Return the [x, y] coordinate for the center point of the cell that contains the specified text.  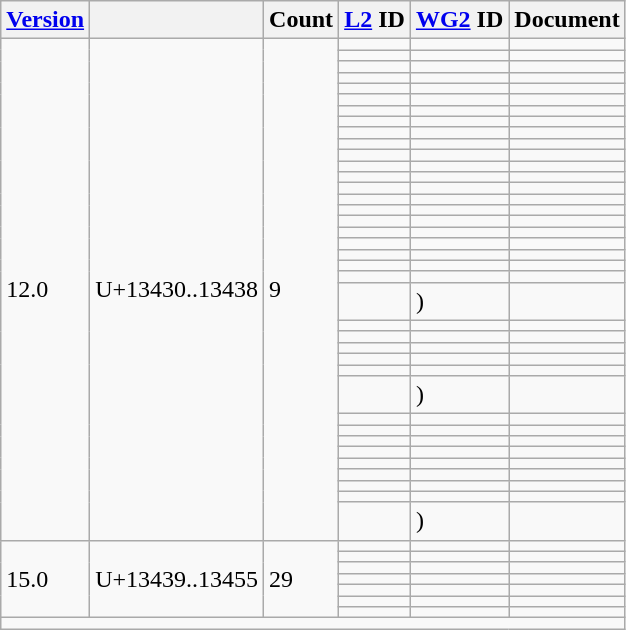
Version [46, 20]
L2 ID [375, 20]
Document [567, 20]
WG2 ID [459, 20]
12.0 [46, 290]
U+13430..13438 [177, 290]
Count [302, 20]
U+13439..13455 [177, 578]
15.0 [46, 578]
9 [302, 290]
29 [302, 578]
